Return [X, Y] of the center of cell containing provided text 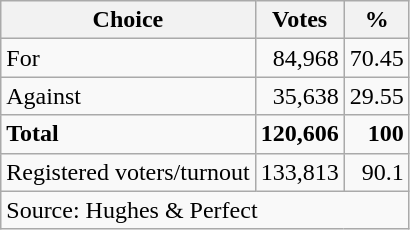
Votes [300, 20]
Registered voters/turnout [128, 172]
% [376, 20]
70.45 [376, 58]
90.1 [376, 172]
29.55 [376, 96]
120,606 [300, 134]
Total [128, 134]
Against [128, 96]
Source: Hughes & Perfect [205, 210]
35,638 [300, 96]
133,813 [300, 172]
For [128, 58]
84,968 [300, 58]
100 [376, 134]
Choice [128, 20]
